Return the (x, y) coordinate for the center point of the cell that contains the specified text.  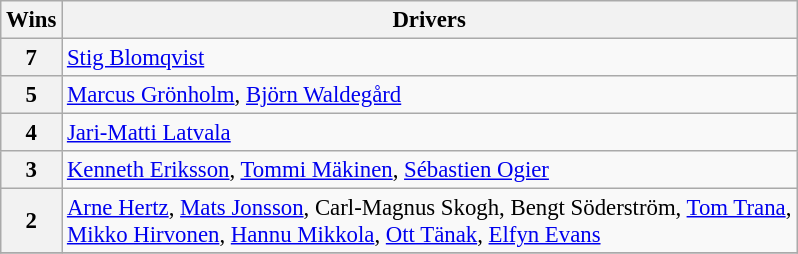
Drivers (430, 20)
2 (32, 222)
Arne Hertz, Mats Jonsson, Carl-Magnus Skogh, Bengt Söderström, Tom Trana, Mikko Hirvonen, Hannu Mikkola, Ott Tänak, Elfyn Evans (430, 222)
Jari-Matti Latvala (430, 133)
Stig Blomqvist (430, 58)
3 (32, 170)
Wins (32, 20)
5 (32, 95)
7 (32, 58)
4 (32, 133)
Marcus Grönholm, Björn Waldegård (430, 95)
Kenneth Eriksson, Tommi Mäkinen, Sébastien Ogier (430, 170)
